Identify which cell holds the provided text, then report its (x, y) central coordinate. 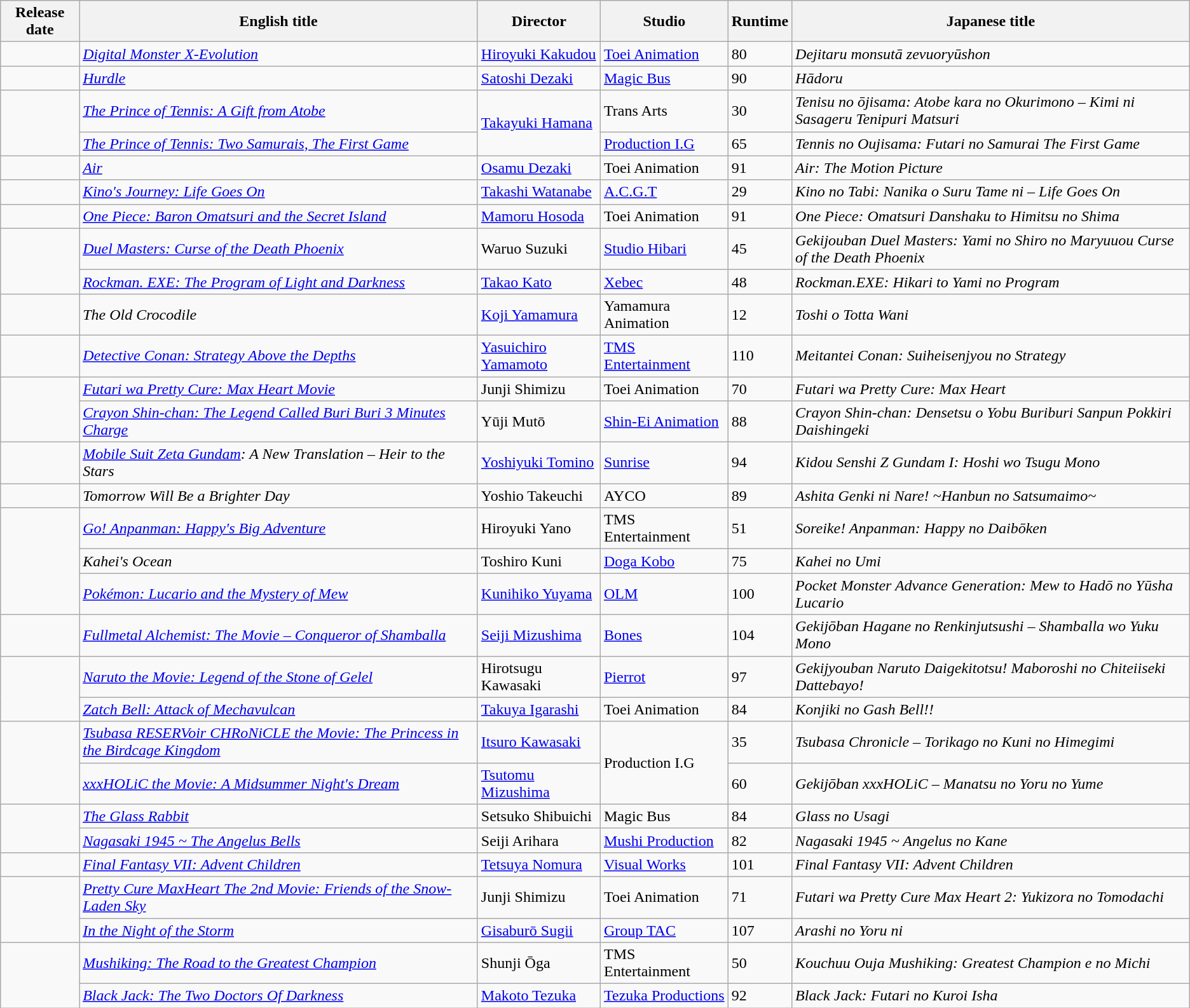
Kahei's Ocean (278, 561)
Air (278, 168)
Shunji Ōga (539, 964)
Mushiking: The Road to the Greatest Champion (278, 964)
Bones (664, 636)
Takao Kato (539, 282)
Mamoru Hosoda (539, 216)
Meitantei Conan: Suiheisenjyou no Strategy (991, 356)
Satoshi Dezaki (539, 78)
The Old Crocodile (278, 314)
Nagasaki 1945 ~ Angelus no Kane (991, 840)
75 (760, 561)
Detective Conan: Strategy Above the Depths (278, 356)
80 (760, 54)
Runtime (760, 22)
Hādoru (991, 78)
Kino's Journey: Life Goes On (278, 192)
Kino no Tabi: Nanika o Suru Tame ni – Life Goes On (991, 192)
Black Jack: The Two Doctors Of Darkness (278, 996)
Takayuki Hamana (539, 123)
Yūji Mutō (539, 422)
Tsubasa RESERVoir CHRoNiCLE the Movie: The Princess in the Birdcage Kingdom (278, 742)
Yamamura Animation (664, 314)
104 (760, 636)
Hiroyuki Kakudou (539, 54)
48 (760, 282)
12 (760, 314)
Dejitaru monsutā zevuoryūshon (991, 54)
Gisaburō Sugii (539, 930)
30 (760, 111)
Tezuka Productions (664, 996)
Kouchuu Ouja Mushiking: Greatest Champion e no Michi (991, 964)
90 (760, 78)
Go! Anpanman: Happy's Big Adventure (278, 529)
Toshiro Kuni (539, 561)
The Prince of Tennis: Two Samurais, The First Game (278, 144)
Studio Hibari (664, 249)
Setsuko Shibuichi (539, 816)
One Piece: Baron Omatsuri and the Secret Island (278, 216)
Group TAC (664, 930)
AYCO (664, 496)
Yoshio Takeuchi (539, 496)
Hirotsugu Kawasaki (539, 676)
Seiji Arihara (539, 840)
Xebec (664, 282)
45 (760, 249)
82 (760, 840)
100 (760, 594)
Shin-Ei Animation (664, 422)
Crayon Shin-chan: Densetsu o Yobu Buriburi Sanpun Pokkiri Daishingeki (991, 422)
107 (760, 930)
Visual Works (664, 864)
Gekijōban xxxHOLiC – Manatsu no Yoru no Yume (991, 783)
Naruto the Movie: Legend of the Stone of Gelel (278, 676)
Gekijouban Duel Masters: Yami no Shiro no Maryuuou Curse of the Death Phoenix (991, 249)
Release date (40, 22)
101 (760, 864)
92 (760, 996)
Digital Monster X-Evolution (278, 54)
Futari wa Pretty Cure: Max Heart Movie (278, 388)
One Piece: Omatsuri Danshaku to Himitsu no Shima (991, 216)
Pokémon: Lucario and the Mystery of Mew (278, 594)
Kidou Senshi Z Gundam I: Hoshi wo Tsugu Mono (991, 463)
Kahei no Umi (991, 561)
Tetsuya Nomura (539, 864)
65 (760, 144)
Makoto Tezuka (539, 996)
Trans Arts (664, 111)
Mobile Suit Zeta Gundam: A New Translation – Heir to the Stars (278, 463)
A.C.G.T (664, 192)
Waruo Suzuki (539, 249)
60 (760, 783)
88 (760, 422)
Glass no Usagi (991, 816)
Osamu Dezaki (539, 168)
51 (760, 529)
Pretty Cure MaxHeart The 2nd Movie: Friends of the Snow-Laden Sky (278, 897)
Tenisu no ōjisama: Atobe kara no Okurimono – Kimi ni Sasageru Tenipuri Matsuri (991, 111)
Crayon Shin-chan: The Legend Called Buri Buri 3 Minutes Charge (278, 422)
Futari wa Pretty Cure Max Heart 2: Yukizora no Tomodachi (991, 897)
Gekijyouban Naruto Daigekitotsu! Maboroshi no Chiteiiseki Dattebayo! (991, 676)
50 (760, 964)
Fullmetal Alchemist: The Movie – Conqueror of Shamballa (278, 636)
Sunrise (664, 463)
Black Jack: Futari no Kuroi Isha (991, 996)
29 (760, 192)
In the Night of the Storm (278, 930)
94 (760, 463)
English title (278, 22)
Koji Yamamura (539, 314)
xxxHOLiC the Movie: A Midsummer Night's Dream (278, 783)
Tsutomu Mizushima (539, 783)
Itsuro Kawasaki (539, 742)
Pierrot (664, 676)
Duel Masters: Curse of the Death Phoenix (278, 249)
Air: The Motion Picture (991, 168)
Takashi Watanabe (539, 192)
Hurdle (278, 78)
97 (760, 676)
71 (760, 897)
Yoshiyuki Tomino (539, 463)
The Glass Rabbit (278, 816)
Zatch Bell: Attack of Mechavulcan (278, 709)
Arashi no Yoru ni (991, 930)
110 (760, 356)
Rockman.EXE: Hikari to Yami no Program (991, 282)
Ashita Genki ni Nare! ~Hanbun no Satsumaimo~ (991, 496)
70 (760, 388)
Tomorrow Will Be a Brighter Day (278, 496)
OLM (664, 594)
Toshi o Totta Wani (991, 314)
Studio (664, 22)
Hiroyuki Yano (539, 529)
The Prince of Tennis: A Gift from Atobe (278, 111)
Tsubasa Chronicle – Torikago no Kuni no Himegimi (991, 742)
Rockman. EXE: The Program of Light and Darkness (278, 282)
35 (760, 742)
Gekijōban Hagane no Renkinjutsushi – Shamballa wo Yuku Mono (991, 636)
Japanese title (991, 22)
Futari wa Pretty Cure: Max Heart (991, 388)
Nagasaki 1945 ~ The Angelus Bells (278, 840)
Takuya Igarashi (539, 709)
Doga Kobo (664, 561)
Soreike! Anpanman: Happy no Daibōken (991, 529)
Konjiki no Gash Bell!! (991, 709)
Yasuichiro Yamamoto (539, 356)
Mushi Production (664, 840)
89 (760, 496)
Director (539, 22)
Seiji Mizushima (539, 636)
Kunihiko Yuyama (539, 594)
Pocket Monster Advance Generation: Mew to Hadō no Yūsha Lucario (991, 594)
Tennis no Oujisama: Futari no Samurai The First Game (991, 144)
